Return [x, y] of the center of cell containing provided text 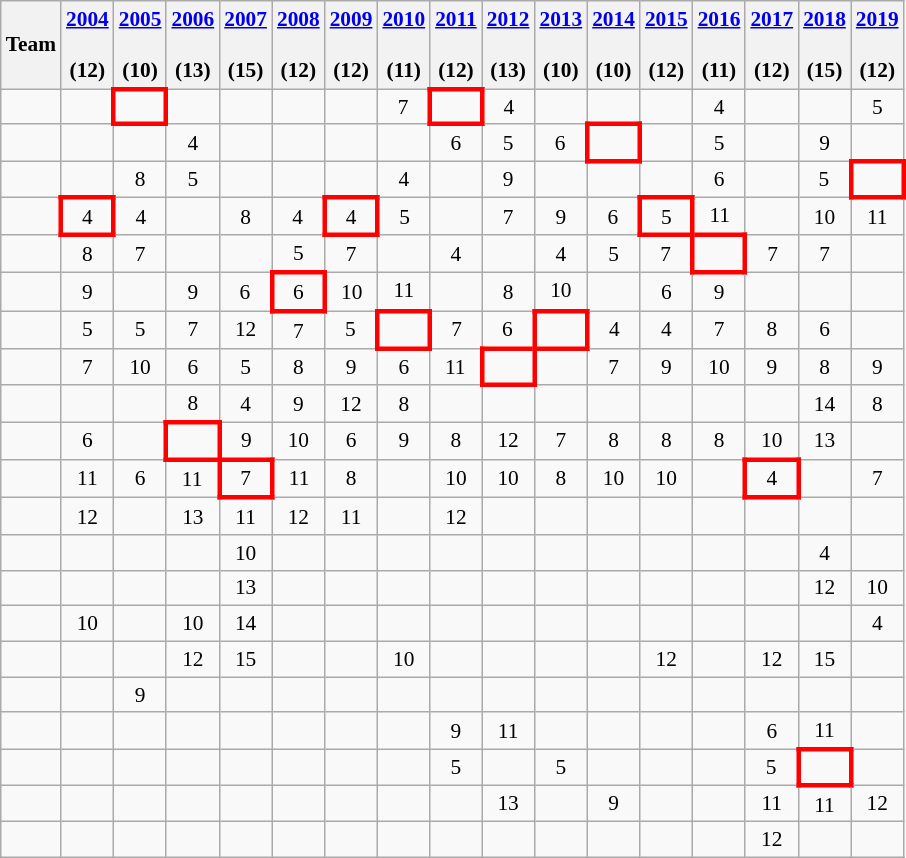
2016(11) [720, 45]
2019(12) [878, 45]
2008(12) [298, 45]
2018(15) [824, 45]
2005(10) [140, 45]
Team [31, 45]
2014(10) [614, 45]
2011(12) [456, 45]
2004(12) [88, 45]
2010(11) [404, 45]
2015(12) [666, 45]
2006(13) [192, 45]
2012(13) [508, 45]
2007(15) [246, 45]
2009(12) [352, 45]
2017(12) [772, 45]
2013(10) [560, 45]
